Provide the [X, Y] coordinate of the cell's center where the given text is located.  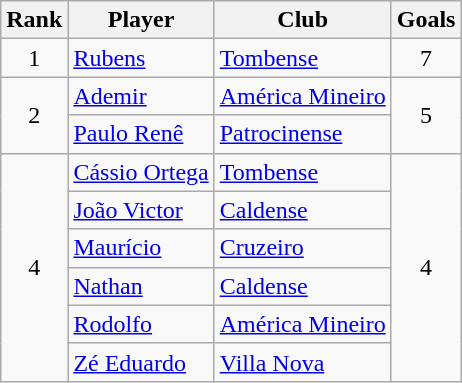
Nathan [141, 286]
Maurício [141, 248]
5 [426, 115]
Patrocinense [302, 134]
João Victor [141, 210]
7 [426, 58]
Rodolfo [141, 324]
2 [34, 115]
Cássio Ortega [141, 172]
Rank [34, 20]
Villa Nova [302, 362]
Player [141, 20]
Club [302, 20]
Paulo Renê [141, 134]
1 [34, 58]
Rubens [141, 58]
Zé Eduardo [141, 362]
Cruzeiro [302, 248]
Goals [426, 20]
Ademir [141, 96]
